Scan for the cell matching the given text and deliver its (x, y) coordinate at center. 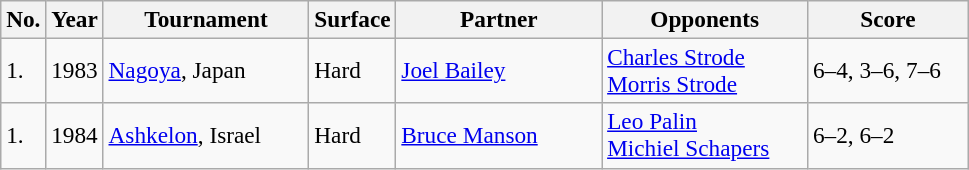
Partner (499, 19)
No. (24, 19)
Bruce Manson (499, 136)
Tournament (206, 19)
Ashkelon, Israel (206, 136)
Joel Bailey (499, 70)
Leo Palin Michiel Schapers (705, 136)
Opponents (705, 19)
6–4, 3–6, 7–6 (888, 70)
Year (74, 19)
Charles Strode Morris Strode (705, 70)
Surface (352, 19)
1984 (74, 136)
1983 (74, 70)
Score (888, 19)
6–2, 6–2 (888, 136)
Nagoya, Japan (206, 70)
